For the text-containing cell, return its midpoint in (X, Y) coordinate format. 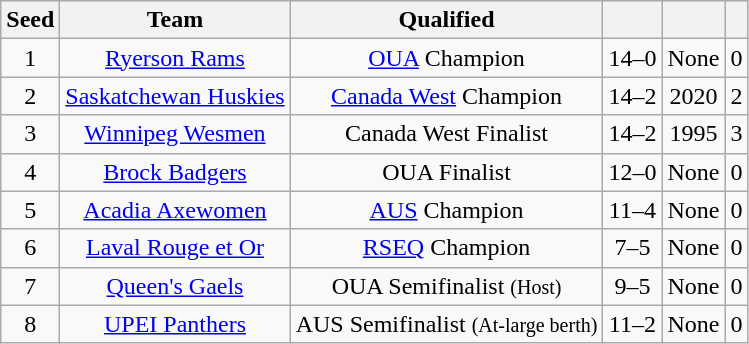
Qualified (446, 20)
8 (30, 324)
7 (30, 286)
RSEQ Champion (446, 248)
11–2 (632, 324)
Queen's Gaels (175, 286)
Acadia Axewomen (175, 210)
Laval Rouge et Or (175, 248)
1 (30, 58)
5 (30, 210)
7–5 (632, 248)
UPEI Panthers (175, 324)
Team (175, 20)
Canada West Finalist (446, 134)
Seed (30, 20)
9–5 (632, 286)
AUS Champion (446, 210)
AUS Semifinalist (At-large berth) (446, 324)
6 (30, 248)
Ryerson Rams (175, 58)
12–0 (632, 172)
Canada West Champion (446, 96)
Saskatchewan Huskies (175, 96)
Winnipeg Wesmen (175, 134)
2020 (694, 96)
Brock Badgers (175, 172)
1995 (694, 134)
OUA Finalist (446, 172)
OUA Champion (446, 58)
11–4 (632, 210)
14–0 (632, 58)
OUA Semifinalist (Host) (446, 286)
4 (30, 172)
